Identify which cell holds the provided text, then report its [X, Y] central coordinate. 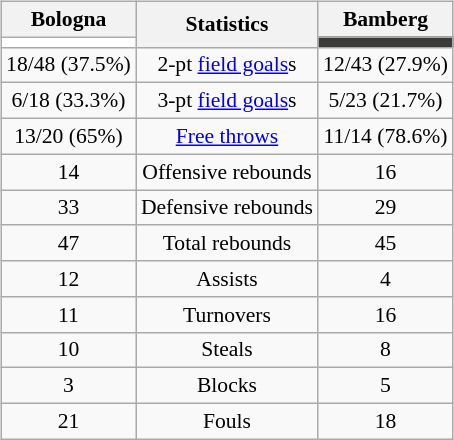
45 [386, 243]
Steals [227, 350]
12/43 (27.9%) [386, 65]
2-pt field goalss [227, 65]
18 [386, 421]
Turnovers [227, 314]
Fouls [227, 421]
3-pt field goalss [227, 101]
Blocks [227, 386]
4 [386, 279]
13/20 (65%) [68, 136]
Bologna [68, 19]
33 [68, 208]
3 [68, 386]
29 [386, 208]
Assists [227, 279]
12 [68, 279]
6/18 (33.3%) [68, 101]
Defensive rebounds [227, 208]
21 [68, 421]
Offensive rebounds [227, 172]
Total rebounds [227, 243]
11/14 (78.6%) [386, 136]
47 [68, 243]
5 [386, 386]
14 [68, 172]
Free throws [227, 136]
18/48 (37.5%) [68, 65]
8 [386, 350]
11 [68, 314]
5/23 (21.7%) [386, 101]
Statistics [227, 24]
Bamberg [386, 19]
10 [68, 350]
